Provide the [x, y] coordinate of the cell's center where the given text is located.  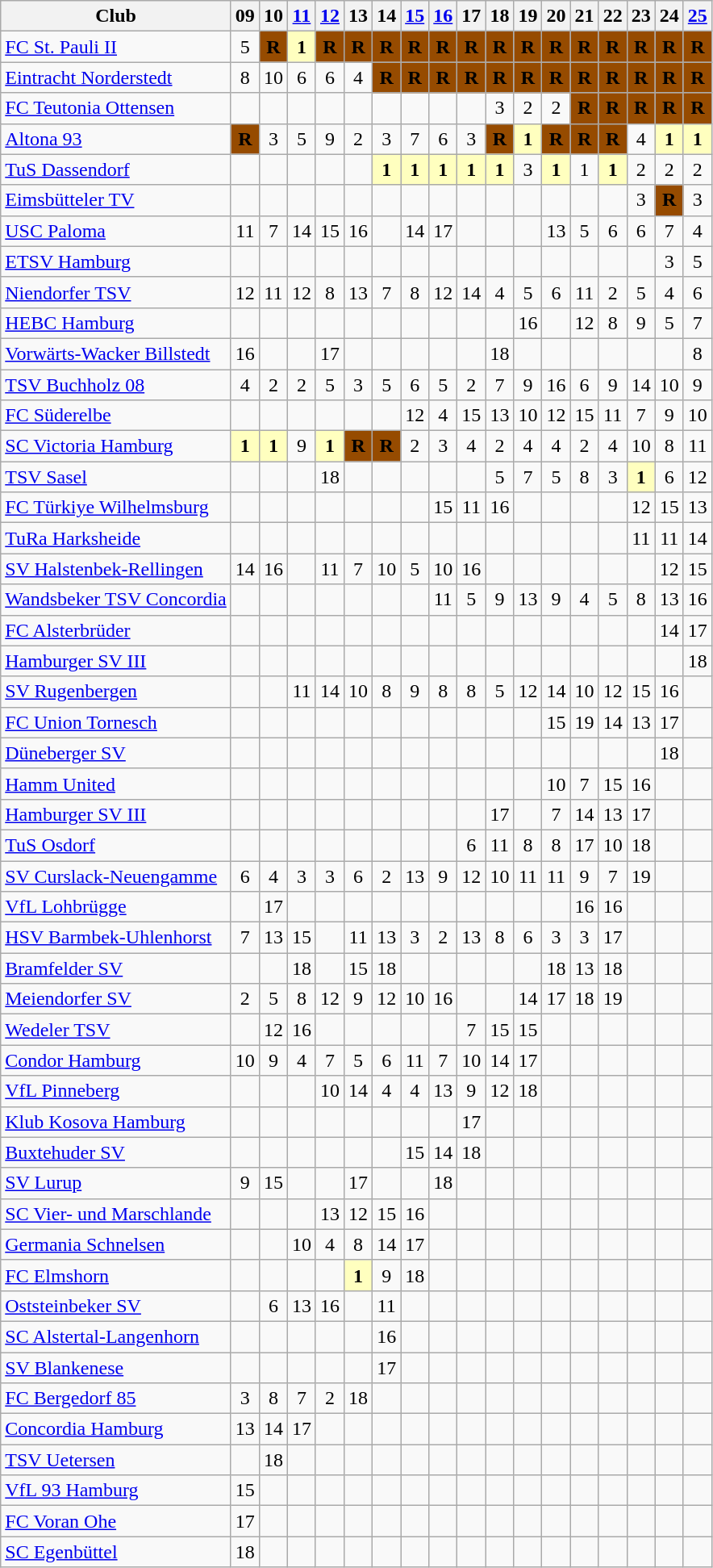
22 [613, 16]
FC Bergedorf 85 [116, 1399]
SV Rugenbergen [116, 692]
Concordia Hamburg [116, 1429]
FC Teutonia Ottensen [116, 108]
23 [640, 16]
Eimsbütteler TV [116, 200]
VfL Pinneberg [116, 1091]
Condor Hamburg [116, 1060]
20 [557, 16]
SV Halstenbek-Rellingen [116, 569]
TSV Buchholz 08 [116, 385]
FC Union Tornesch [116, 722]
FC Türkiye Wilhelmsburg [116, 508]
SC Egenbüttel [116, 1552]
FC Alsterbrüder [116, 630]
HEBC Hamburg [116, 323]
SV Blankenese [116, 1368]
Hamm United [116, 784]
TuRa Harksheide [116, 538]
25 [697, 16]
Wandsbeker TSV Concordia [116, 600]
21 [584, 16]
Meiendorfer SV [116, 999]
SV Curslack-Neuengamme [116, 876]
Düneberger SV [116, 753]
Niendorfer TSV [116, 292]
FC St. Pauli II [116, 47]
FC Süderelbe [116, 416]
VfL 93 Hamburg [116, 1491]
Wedeler TSV [116, 1030]
Bramfelder SV [116, 968]
TSV Sasel [116, 477]
ETSV Hamburg [116, 261]
24 [669, 16]
09 [245, 16]
Germania Schnelsen [116, 1244]
SC Vier- und Marschlande [116, 1214]
Altona 93 [116, 139]
Oststeinbeker SV [116, 1306]
Club [116, 16]
Eintracht Norderstedt [116, 77]
HSV Barmbek-Uhlenhorst [116, 938]
SC Victoria Hamburg [116, 446]
VfL Lohbrügge [116, 907]
Vorwärts-Wacker Billstedt [116, 353]
FC Voran Ohe [116, 1521]
USC Paloma [116, 231]
SC Alstertal-Langenhorn [116, 1336]
TuS Dassendorf [116, 169]
SV Lurup [116, 1183]
Klub Kosova Hamburg [116, 1122]
TuS Osdorf [116, 845]
FC Elmshorn [116, 1275]
Buxtehuder SV [116, 1152]
TSV Uetersen [116, 1460]
